Find where the given text appears and provide that cell's center as (X, Y) coordinate. 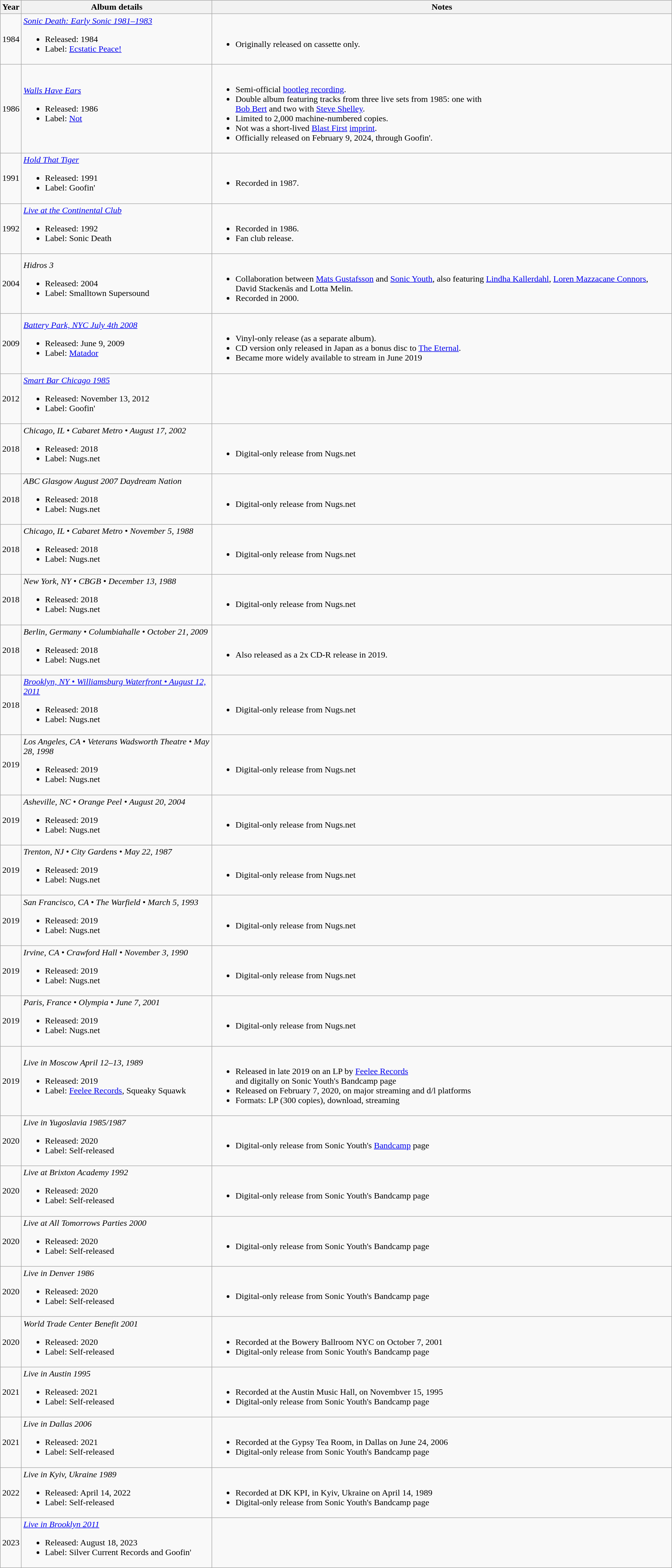
Hidros 3Released: 2004Label: Smalltown Supersound (117, 283)
Berlin, Germany • Columbiahalle • October 21, 2009Released: 2018Label: Nugs.net (117, 650)
Asheville, NC • Orange Peel • August 20, 2004Released: 2019Label: Nugs.net (117, 820)
Live in Kyiv, Ukraine 1989Released: April 14, 2022Label: Self-released (117, 1492)
Smart Bar Chicago 1985Released: November 13, 2012Label: Goofin' (117, 399)
Recorded at the Austin Music Hall, on Novembver 15, 1995Digital-only release from Sonic Youth's Bandcamp page (442, 1392)
2009 (11, 344)
Album details (117, 7)
ABC Glasgow August 2007 Daydream NationReleased: 2018Label: Nugs.net (117, 499)
Recorded at DK KPI, in Kyiv, Ukraine on April 14, 1989Digital-only release from Sonic Youth's Bandcamp page (442, 1492)
Recorded in 1986.Fan club release. (442, 229)
Recorded in 1987. (442, 178)
2023 (11, 1543)
Year (11, 7)
Live at All Tomorrows Parties 2000Released: 2020Label: Self-released (117, 1241)
Live in Dallas 2006Released: 2021Label: Self-released (117, 1442)
Recorded at the Bowery Ballroom NYC on October 7, 2001Digital-only release from Sonic Youth's Bandcamp page (442, 1342)
San Francisco, CA • The Warfield • March 5, 1993Released: 2019Label: Nugs.net (117, 920)
Live at the Continental ClubReleased: 1992Label: Sonic Death (117, 229)
Brooklyn, NY • Williamsburg Waterfront • August 12, 2011Released: 2018Label: Nugs.net (117, 705)
1992 (11, 229)
1986 (11, 109)
Sonic Death: Early Sonic 1981–1983Released: 1984Label: Ecstatic Peace! (117, 39)
Chicago, IL • Cabaret Metro • August 17, 2002Released: 2018Label: Nugs.net (117, 449)
Live in Yugoslavia 1985/1987Released: 2020Label: Self-released (117, 1141)
Los Angeles, CA • Veterans Wadsworth Theatre • May 28, 1998Released: 2019Label: Nugs.net (117, 765)
Chicago, IL • Cabaret Metro • November 5, 1988Released: 2018Label: Nugs.net (117, 549)
World Trade Center Benefit 2001Released: 2020Label: Self-released (117, 1342)
2022 (11, 1492)
Live in Brooklyn 2011Released: August 18, 2023Label: Silver Current Records and Goofin' (117, 1543)
Recorded at the Gypsy Tea Room, in Dallas on June 24, 2006Digital-only release from Sonic Youth's Bandcamp page (442, 1442)
Originally released on cassette only. (442, 39)
1984 (11, 39)
Live in Moscow April 12–13, 1989Released: 2019Label: Feelee Records, Squeaky Squawk (117, 1081)
Paris, France • Olympia • June 7, 2001Released: 2019Label: Nugs.net (117, 1021)
New York, NY • CBGB • December 13, 1988Released: 2018Label: Nugs.net (117, 599)
Live in Denver 1986Released: 2020Label: Self-released (117, 1291)
Trenton, NJ • City Gardens • May 22, 1987Released: 2019Label: Nugs.net (117, 870)
Hold That TigerReleased: 1991Label: Goofin' (117, 178)
1991 (11, 178)
Irvine, CA • Crawford Hall • November 3, 1990Released: 2019Label: Nugs.net (117, 971)
Walls Have EarsReleased: 1986Label: Not (117, 109)
Battery Park, NYC July 4th 2008Released: June 9, 2009Label: Matador (117, 344)
Notes (442, 7)
Live at Brixton Academy 1992Released: 2020Label: Self-released (117, 1191)
2012 (11, 399)
2004 (11, 283)
Live in Austin 1995Released: 2021Label: Self-released (117, 1392)
Also released as a 2x CD-R release in 2019. (442, 650)
